Find where the given text appears and provide that cell's center as [X, Y] coordinate. 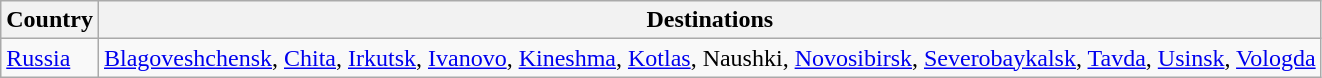
Destinations [710, 20]
Blagoveshchensk, Chita, Irkutsk, Ivanovo, Kineshma, Kotlas, Naushki, Novosibirsk, Severobaykalsk, Tavda, Usinsk, Vologda [710, 58]
Country [50, 20]
Russia [50, 58]
